Return (x, y) of the center of cell containing provided text 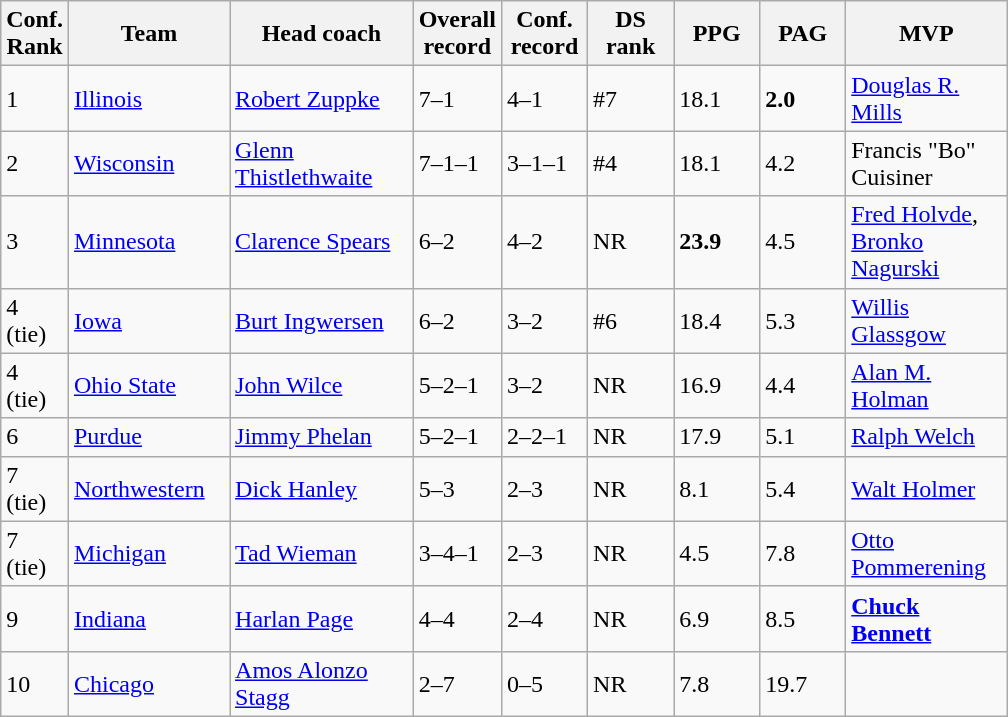
Clarence Spears (322, 242)
4.4 (803, 386)
4.2 (803, 164)
5.1 (803, 437)
Willis Glassgow (926, 320)
7–1–1 (457, 164)
Amos Alonzo Stagg (322, 684)
19.7 (803, 684)
Otto Pommerening (926, 554)
Burt Ingwersen (322, 320)
23.9 (717, 242)
Purdue (148, 437)
Tad Wieman (322, 554)
PPG (717, 34)
Head coach (322, 34)
Jimmy Phelan (322, 437)
Northwestern (148, 488)
#6 (631, 320)
Glenn Thistlethwaite (322, 164)
2–2–1 (544, 437)
Fred Holvde, Bronko Nagurski (926, 242)
MVP (926, 34)
8.1 (717, 488)
2 (35, 164)
Walt Holmer (926, 488)
0–5 (544, 684)
9 (35, 618)
2–7 (457, 684)
6 (35, 437)
Minnesota (148, 242)
DSrank (631, 34)
1 (35, 98)
Conf. Rank (35, 34)
4–2 (544, 242)
7–1 (457, 98)
Ohio State (148, 386)
16.9 (717, 386)
3–1–1 (544, 164)
4–4 (457, 618)
#7 (631, 98)
PAG (803, 34)
Dick Hanley (322, 488)
Iowa (148, 320)
#4 (631, 164)
3 (35, 242)
Michigan (148, 554)
Team (148, 34)
18.4 (717, 320)
17.9 (717, 437)
3–4–1 (457, 554)
Francis "Bo" Cuisiner (926, 164)
Chicago (148, 684)
Indiana (148, 618)
8.5 (803, 618)
Chuck Bennett (926, 618)
Ralph Welch (926, 437)
2–4 (544, 618)
Robert Zuppke (322, 98)
Harlan Page (322, 618)
Overall record (457, 34)
10 (35, 684)
Alan M. Holman (926, 386)
5.3 (803, 320)
5.4 (803, 488)
2.0 (803, 98)
Conf. record (544, 34)
Illinois (148, 98)
4–1 (544, 98)
Douglas R. Mills (926, 98)
6.9 (717, 618)
Wisconsin (148, 164)
5–3 (457, 488)
John Wilce (322, 386)
